Extract the (X, Y) coordinate from the center of the cell holding the provided text.  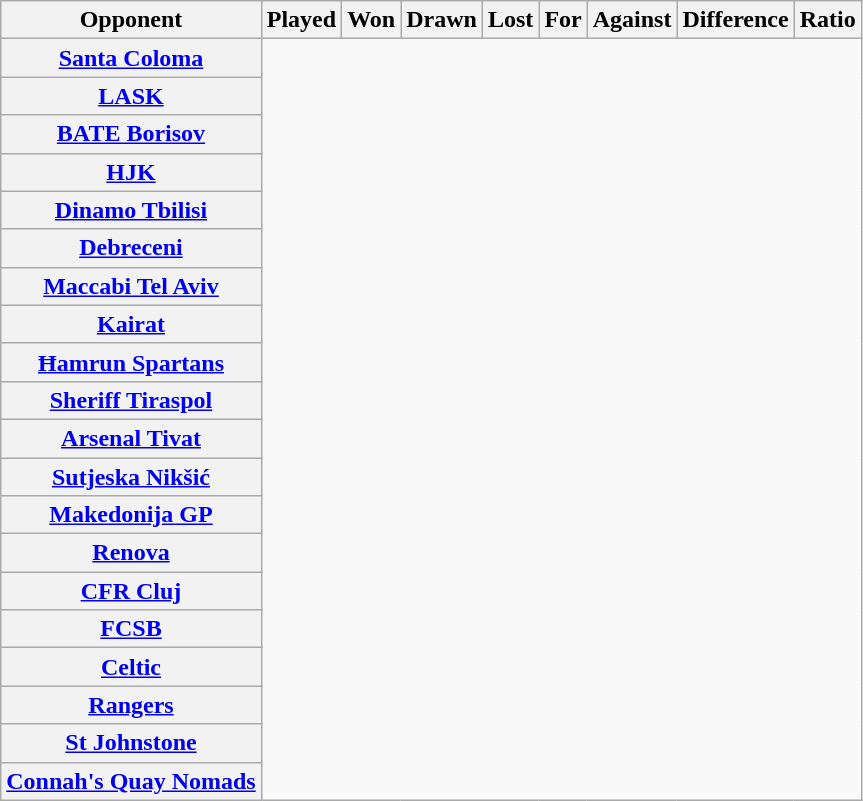
Makedonija GP (131, 515)
Drawn (442, 20)
For (563, 20)
Sheriff Tiraspol (131, 400)
Kairat (131, 324)
Against (632, 20)
LASK (131, 96)
Ħamrun Spartans (131, 362)
Played (301, 20)
HJK (131, 172)
Opponent (131, 20)
Won (372, 20)
BATE Borisov (131, 134)
Sutjeska Nikšić (131, 477)
Difference (736, 20)
Celtic (131, 667)
Dinamo Tbilisi (131, 210)
Renova (131, 553)
Lost (510, 20)
CFR Cluj (131, 591)
FCSB (131, 629)
Rangers (131, 705)
Debreceni (131, 248)
Ratio (828, 20)
Santa Coloma (131, 58)
St Johnstone (131, 743)
Maccabi Tel Aviv (131, 286)
Arsenal Tivat (131, 438)
Connah's Quay Nomads (131, 781)
